Search for the cell housing the specified text and yield its [X, Y] center coordinate. 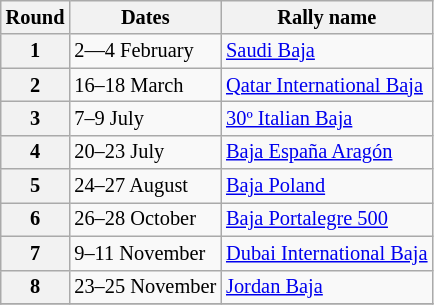
Dubai International Baja [326, 253]
30º Italian Baja [326, 118]
8 [36, 287]
16–18 March [145, 85]
5 [36, 186]
1 [36, 51]
Qatar International Baja [326, 85]
Baja Poland [326, 186]
7–9 July [145, 118]
Saudi Baja [326, 51]
Jordan Baja [326, 287]
Dates [145, 17]
7 [36, 253]
3 [36, 118]
2 [36, 85]
Rally name [326, 17]
20–23 July [145, 152]
9–11 November [145, 253]
6 [36, 219]
Round [36, 17]
23–25 November [145, 287]
26–28 October [145, 219]
4 [36, 152]
24–27 August [145, 186]
2—4 February [145, 51]
Baja Portalegre 500 [326, 219]
Baja España Aragón [326, 152]
